Detect which cell encompasses the target text, then output its [X, Y] center coordinate. 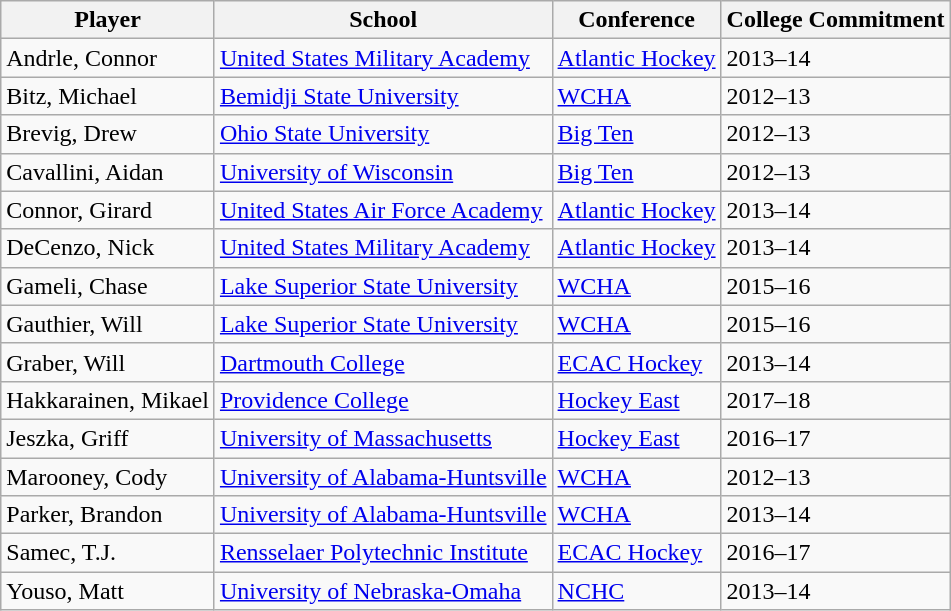
Samec, T.J. [108, 553]
NCHC [636, 591]
College Commitment [836, 20]
Gameli, Chase [108, 286]
Graber, Will [108, 362]
Hakkarainen, Mikael [108, 400]
University of Wisconsin [383, 172]
Player [108, 20]
School [383, 20]
Jeszka, Griff [108, 438]
Gauthier, Will [108, 324]
University of Massachusetts [383, 438]
United States Air Force Academy [383, 210]
Rensselaer Polytechnic Institute [383, 553]
Marooney, Cody [108, 477]
Cavallini, Aidan [108, 172]
Providence College [383, 400]
DeCenzo, Nick [108, 248]
Andrle, Connor [108, 58]
Dartmouth College [383, 362]
University of Nebraska-Omaha [383, 591]
Bemidji State University [383, 96]
Youso, Matt [108, 591]
Brevig, Drew [108, 134]
2017–18 [836, 400]
Conference [636, 20]
Connor, Girard [108, 210]
Bitz, Michael [108, 96]
Parker, Brandon [108, 515]
Ohio State University [383, 134]
